For the text-containing cell, return its midpoint in [X, Y] coordinate format. 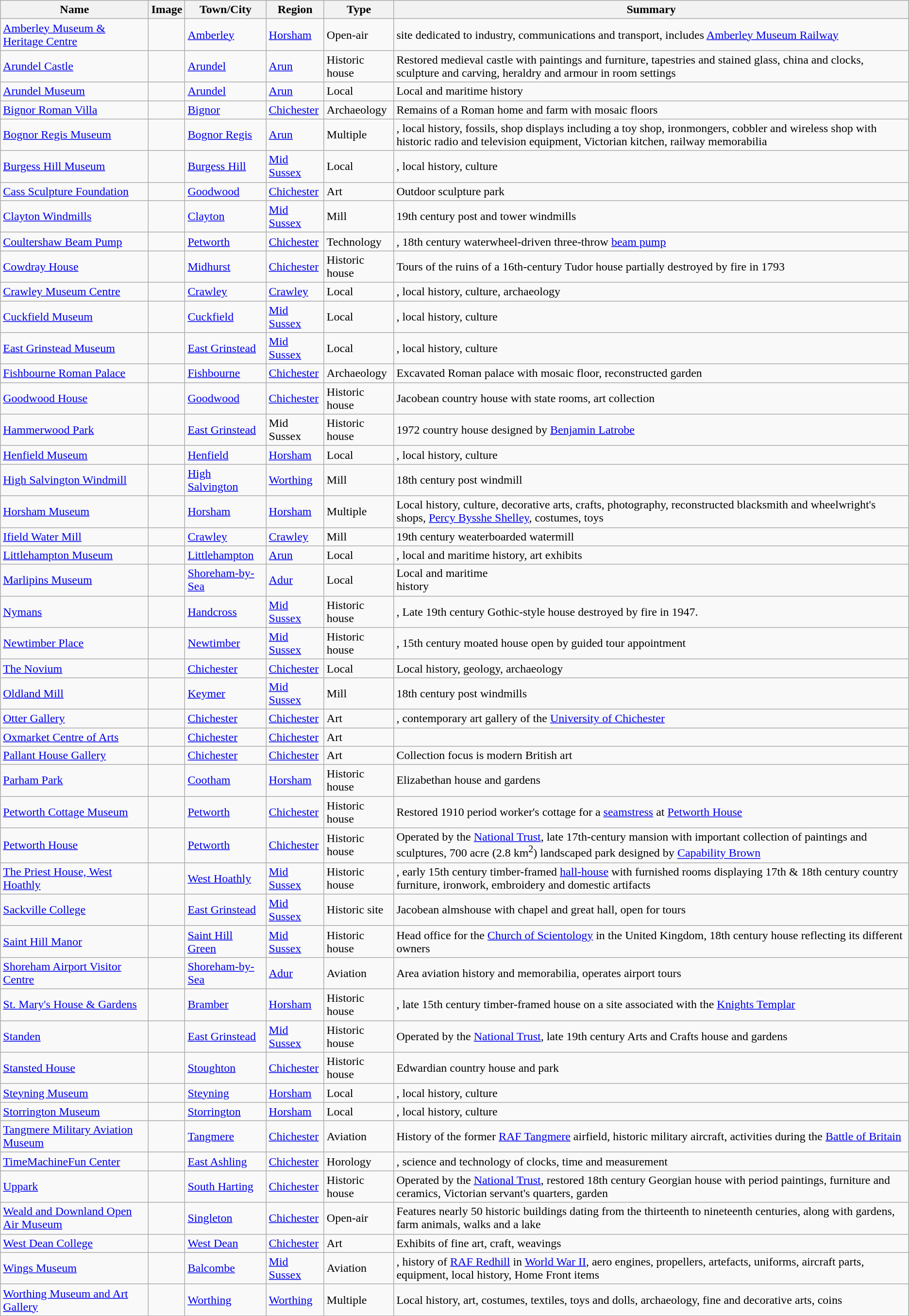
Cowdray House [75, 266]
Standen [75, 1036]
Town/City [225, 10]
Jacobean almshouse with chapel and great hall, open for tours [651, 910]
Coultershaw Beam Pump [75, 241]
Crawley Museum Centre [75, 291]
Parham Park [75, 781]
Cootham [225, 781]
Goodwood House [75, 398]
South Harting [225, 1187]
Cuckfield Museum [75, 317]
Petworth House [75, 845]
East Grinstead Museum [75, 349]
Clayton [225, 217]
Edwardian country house and park [651, 1068]
West Hoathly [225, 878]
Wings Museum [75, 1268]
18th century post windmills [651, 693]
Outdoor sculpture park [651, 191]
19th century weaterboarded watermill [651, 537]
Storrington [225, 1112]
Local history, culture, decorative arts, crafts, photography, reconstructed blacksmith and wheelwright's shops, Percy Bysshe Shelley, costumes, toys [651, 512]
Fishbourne Roman Palace [75, 373]
1972 country house designed by Benjamin Latrobe [651, 430]
Local history, geology, archaeology [651, 668]
The Priest House, West Hoathly [75, 878]
Saint Hill Green [225, 941]
Horsham Museum [75, 512]
Clayton Windmills [75, 217]
18th century post windmill [651, 480]
Singleton [225, 1218]
Bignor [225, 110]
Amberley [225, 35]
Technology [359, 241]
Stoughton [225, 1068]
Hammerwood Park [75, 430]
The Novium [75, 668]
Local and maritime history [651, 91]
Jacobean country house with state rooms, art collection [651, 398]
Fishbourne [225, 373]
High Salvington Windmill [75, 480]
, Late 19th century Gothic-style house destroyed by fire in 1947. [651, 612]
site dedicated to industry, communications and transport, includes Amberley Museum Railway [651, 35]
Newtimber Place [75, 643]
History of the former RAF Tangmere airfield, historic military aircraft, activities during the Battle of Britain [651, 1136]
Exhibits of fine art, craft, weavings [651, 1243]
Storrington Museum [75, 1112]
Features nearly 50 historic buildings dating from the thirteenth to nineteenth centuries, along with gardens, farm animals, walks and a lake [651, 1218]
Tangmere Military Aviation Museum [75, 1136]
Local and maritimehistory [651, 580]
Tours of the ruins of a 16th-century Tudor house partially destroyed by fire in 1793 [651, 266]
Summary [651, 10]
Littlehampton Museum [75, 555]
Otter Gallery [75, 718]
East Ashling [225, 1162]
Steyning Museum [75, 1093]
Pallant House Gallery [75, 756]
Balcombe [225, 1268]
Petworth Cottage Museum [75, 812]
Newtimber [225, 643]
West Dean College [75, 1243]
Excavated Roman palace with mosaic floor, reconstructed garden [651, 373]
St. Mary's House & Gardens [75, 1005]
Marlipins Museum [75, 580]
, contemporary art gallery of the University of Chichester [651, 718]
Midhurst [225, 266]
Tangmere [225, 1136]
Sackville College [75, 910]
TimeMachineFun Center [75, 1162]
Bognor Regis Museum [75, 135]
Henfield [225, 455]
, late 15th century timber-framed house on a site associated with the Knights Templar [651, 1005]
, 15th century moated house open by guided tour appointment [651, 643]
Worthing Museum and Art Gallery [75, 1299]
Bognor Regis [225, 135]
Bramber [225, 1005]
Uppark [75, 1187]
Henfield Museum [75, 455]
Cuckfield [225, 317]
Region [295, 10]
, local and maritime history, art exhibits [651, 555]
Burgess Hill [225, 166]
Weald and Downland Open Air Museum [75, 1218]
Head office for the Church of Scientology in the United Kingdom, 18th century house reflecting its different owners [651, 941]
Restored 1910 period worker's cottage for a seamstress at Petworth House [651, 812]
Area aviation history and memorabilia, operates airport tours [651, 973]
West Dean [225, 1243]
Remains of a Roman home and farm with mosaic floors [651, 110]
Shoreham Airport Visitor Centre [75, 973]
, local history, culture, archaeology [651, 291]
Oxmarket Centre of Arts [75, 737]
Arundel Museum [75, 91]
Amberley Museum & Heritage Centre [75, 35]
Historic site [359, 910]
Operated by the National Trust, late 19th century Arts and Crafts house and gardens [651, 1036]
High Salvington [225, 480]
Oldland Mill [75, 693]
Handcross [225, 612]
Steyning [225, 1093]
Arundel Castle [75, 66]
Collection focus is modern British art [651, 756]
, 18th century waterwheel-driven three-throw beam pump [651, 241]
, science and technology of clocks, time and measurement [651, 1162]
Horology [359, 1162]
Cass Sculpture Foundation [75, 191]
Keymer [225, 693]
19th century post and tower windmills [651, 217]
Type [359, 10]
Ifield Water Mill [75, 537]
Nymans [75, 612]
Littlehampton [225, 555]
Burgess Hill Museum [75, 166]
Name [75, 10]
Bignor Roman Villa [75, 110]
Image [167, 10]
Elizabethan house and gardens [651, 781]
Local history, art, costumes, textiles, toys and dolls, archaeology, fine and decorative arts, coins [651, 1299]
, history of RAF Redhill in World War II, aero engines, propellers, artefacts, uniforms, aircraft parts, equipment, local history, Home Front items [651, 1268]
Stansted House [75, 1068]
Saint Hill Manor [75, 941]
